Return the [X, Y] coordinate for the center point of the cell that contains the specified text.  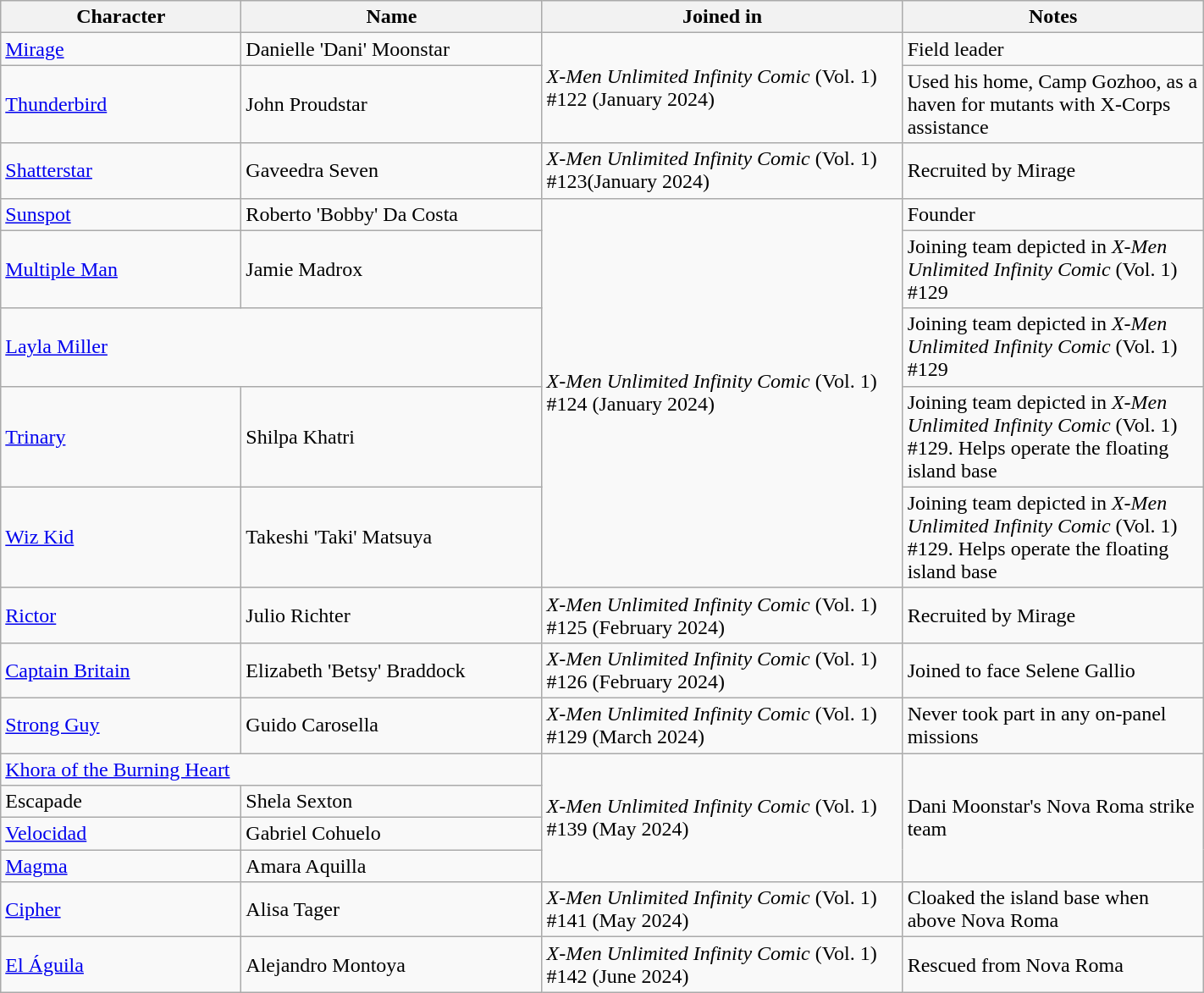
Cipher [121, 909]
Rictor [121, 615]
X-Men Unlimited Infinity Comic (Vol. 1) #126 (February 2024) [722, 670]
Shilpa Khatri [391, 437]
Guido Carosella [391, 725]
Takeshi 'Taki' Matsuya [391, 537]
Character [121, 17]
Cloaked the island base when above Nova Roma [1053, 909]
Alisa Tager [391, 909]
X-Men Unlimited Infinity Comic (Vol. 1) #123(January 2024) [722, 171]
Joined in [722, 17]
Alejandro Montoya [391, 965]
Elizabeth 'Betsy' Braddock [391, 670]
Name [391, 17]
Sunspot [121, 214]
Strong Guy [121, 725]
X-Men Unlimited Infinity Comic (Vol. 1) #129 (March 2024) [722, 725]
Amara Aquilla [391, 866]
Shela Sexton [391, 802]
Jamie Madrox [391, 269]
X-Men Unlimited Infinity Comic (Vol. 1) #124 (January 2024) [722, 393]
X-Men Unlimited Infinity Comic (Vol. 1) #125 (February 2024) [722, 615]
X-Men Unlimited Infinity Comic (Vol. 1) #142 (June 2024) [722, 965]
Notes [1053, 17]
Captain Britain [121, 670]
John Proudstar [391, 104]
Khora of the Burning Heart [271, 770]
Layla Miller [271, 347]
Roberto 'Bobby' Da Costa [391, 214]
Julio Richter [391, 615]
Magma [121, 866]
El Águila [121, 965]
Thunderbird [121, 104]
Wiz Kid [121, 537]
X-Men Unlimited Infinity Comic (Vol. 1) #141 (May 2024) [722, 909]
X-Men Unlimited Infinity Comic (Vol. 1) #139 (May 2024) [722, 818]
Gabriel Cohuelo [391, 834]
Joined to face Selene Gallio [1053, 670]
Danielle 'Dani' Moonstar [391, 49]
Shatterstar [121, 171]
Used his home, Camp Gozhoo, as a haven for mutants with X-Corps assistance [1053, 104]
Gaveedra Seven [391, 171]
Dani Moonstar's Nova Roma strike team [1053, 818]
Mirage [121, 49]
Escapade [121, 802]
X-Men Unlimited Infinity Comic (Vol. 1) #122 (January 2024) [722, 88]
Never took part in any on-panel missions [1053, 725]
Velocidad [121, 834]
Field leader [1053, 49]
Rescued from Nova Roma [1053, 965]
Founder [1053, 214]
Trinary [121, 437]
Multiple Man [121, 269]
